Return the [x, y] coordinate for the center point of the cell that contains the specified text.  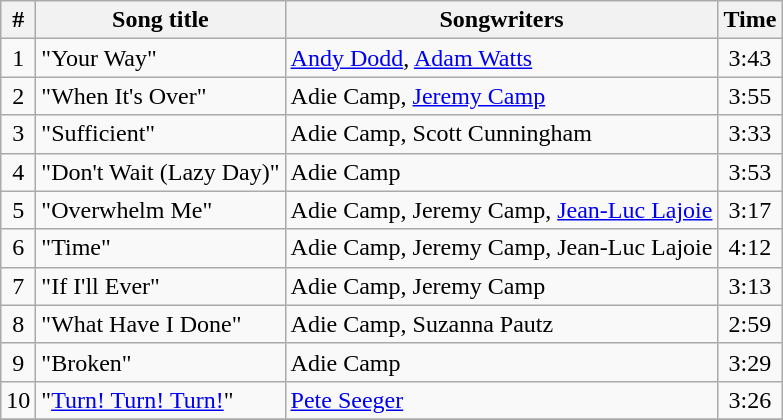
8 [18, 324]
"Time" [160, 248]
3:13 [750, 286]
3:29 [750, 362]
1 [18, 58]
6 [18, 248]
3:17 [750, 210]
"When It's Over" [160, 96]
9 [18, 362]
Song title [160, 20]
3:43 [750, 58]
7 [18, 286]
5 [18, 210]
10 [18, 400]
2:59 [750, 324]
3:55 [750, 96]
"Turn! Turn! Turn!" [160, 400]
3:33 [750, 134]
"Broken" [160, 362]
4:12 [750, 248]
Time [750, 20]
Andy Dodd, Adam Watts [502, 58]
# [18, 20]
"Overwhelm Me" [160, 210]
3:53 [750, 172]
Songwriters [502, 20]
Adie Camp, Suzanna Pautz [502, 324]
"Your Way" [160, 58]
3 [18, 134]
"Don't Wait (Lazy Day)" [160, 172]
Adie Camp, Scott Cunningham [502, 134]
4 [18, 172]
Pete Seeger [502, 400]
2 [18, 96]
3:26 [750, 400]
"What Have I Done" [160, 324]
"If I'll Ever" [160, 286]
"Sufficient" [160, 134]
